Return the [X, Y] coordinate for the center point of the cell that contains the specified text.  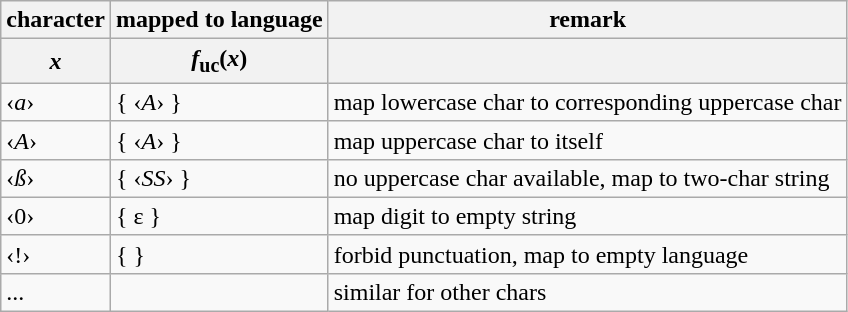
x [56, 61]
{ } [219, 254]
‹!› [56, 254]
{ ‹SS› } [219, 178]
forbid punctuation, map to empty language [588, 254]
map uppercase char to itself [588, 140]
{ ε } [219, 216]
‹a› [56, 102]
fuc(x) [219, 61]
similar for other chars [588, 292]
‹0› [56, 216]
‹A› [56, 140]
character [56, 20]
no uppercase char available, map to two-char string [588, 178]
map digit to empty string [588, 216]
... [56, 292]
mapped to language [219, 20]
map lowercase char to corresponding uppercase char [588, 102]
remark [588, 20]
‹ß› [56, 178]
